Detect which cell encompasses the target text, then output its [X, Y] center coordinate. 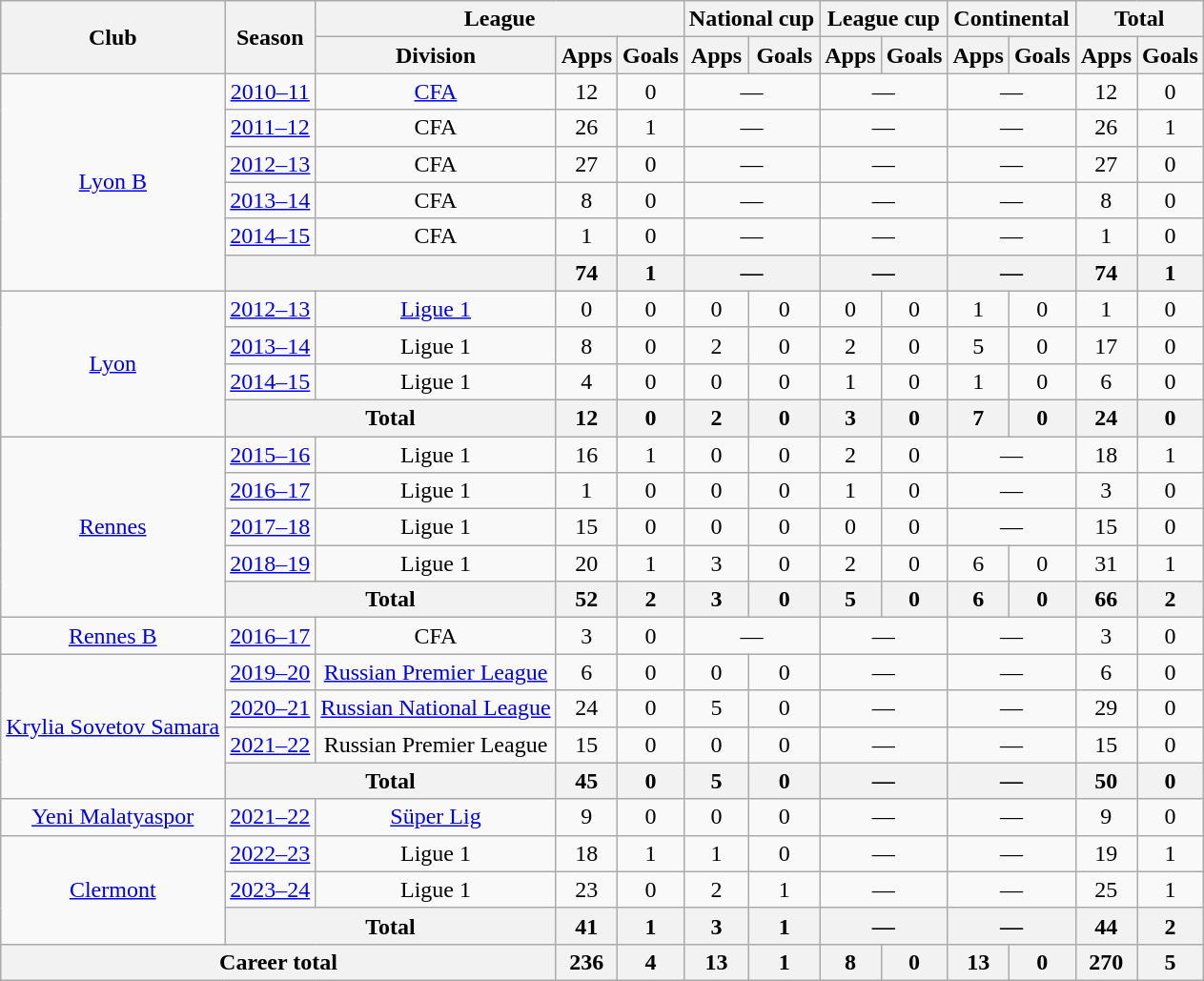
2020–21 [271, 708]
2019–20 [271, 672]
Krylia Sovetov Samara [112, 726]
236 [586, 962]
Division [436, 55]
2010–11 [271, 92]
20 [586, 563]
Lyon [112, 363]
7 [978, 418]
Süper Lig [436, 817]
19 [1106, 853]
Russian National League [436, 708]
Club [112, 37]
2015–16 [271, 455]
41 [586, 926]
50 [1106, 781]
25 [1106, 889]
17 [1106, 345]
Career total [278, 962]
2023–24 [271, 889]
Yeni Malatyaspor [112, 817]
44 [1106, 926]
270 [1106, 962]
League cup [884, 19]
Rennes [112, 527]
Clermont [112, 889]
16 [586, 455]
23 [586, 889]
2017–18 [271, 527]
31 [1106, 563]
2018–19 [271, 563]
66 [1106, 600]
2022–23 [271, 853]
45 [586, 781]
2011–12 [271, 128]
Rennes B [112, 636]
League [500, 19]
52 [586, 600]
29 [1106, 708]
National cup [751, 19]
Continental [1011, 19]
Lyon B [112, 182]
Season [271, 37]
